Output the [x, y] coordinate of the center of the cell containing the given text.  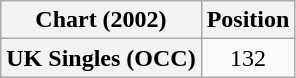
Position [248, 20]
UK Singles (OCC) [101, 58]
Chart (2002) [101, 20]
132 [248, 58]
